Search for the cell housing the specified text and yield its [X, Y] center coordinate. 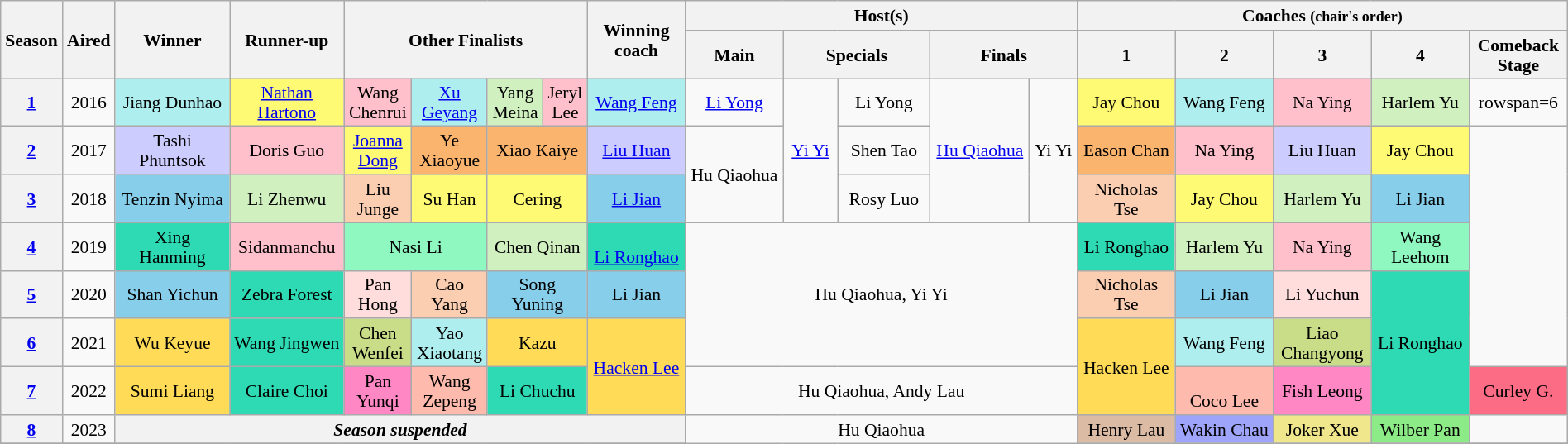
Wang Chenrui [378, 103]
Wu Keyue [172, 343]
Chen Wenfei [378, 343]
rowspan=6 [1518, 103]
Rosy Luo [884, 198]
Finals [1004, 55]
Doris Guo [287, 150]
Wilber Pan [1420, 429]
Tashi Phuntsok [172, 150]
Song Yuning [538, 294]
Shen Tao [884, 150]
Su Han [450, 198]
Xu Geyang [450, 103]
2022 [88, 391]
Jeryl Lee [566, 103]
Yang Meina [514, 103]
Pan Yunqi [378, 391]
Curley G. [1518, 391]
Wang Leehom [1420, 246]
Liao Changyong [1322, 343]
2016 [88, 103]
Host(s) [882, 16]
Fish Leong [1322, 391]
Jiang Dunhao [172, 103]
2020 [88, 294]
5 [31, 294]
Li Chuchu [538, 391]
Yao Xiaotang [450, 343]
Nasi Li [415, 246]
Hu Qiaohua, Yi Yi [882, 294]
7 [31, 391]
Henry Lau [1126, 429]
Pan Hong [378, 294]
Specials [857, 55]
2021 [88, 343]
Ye Xiaoyue [450, 150]
Season [31, 40]
Coco Lee [1224, 391]
Li Zhenwu [287, 198]
Hu Qiaohua, Andy Lau [882, 391]
Xiao Kaiye [538, 150]
Zebra Forest [287, 294]
Coaches (chair's order) [1323, 16]
Comeback Stage [1518, 55]
Winner [172, 40]
2017 [88, 150]
Other Finalists [466, 40]
Eason Chan [1126, 150]
Joker Xue [1322, 429]
Sumi Liang [172, 391]
Season suspended [400, 429]
Li Yuchun [1322, 294]
Chen Qinan [538, 246]
8 [31, 429]
2018 [88, 198]
Xing Hanming [172, 246]
Main [734, 55]
Nathan Hartono [287, 103]
Winning coach [636, 40]
Tenzin Nyima [172, 198]
Wang Jingwen [287, 343]
Shan Yichun [172, 294]
Cao Yang [450, 294]
Kazu [538, 343]
Wang Zepeng [450, 391]
Wakin Chau [1224, 429]
2019 [88, 246]
Runner-up [287, 40]
Liu Junge [378, 198]
Aired [88, 40]
Joanna Dong [378, 150]
6 [31, 343]
Claire Choi [287, 391]
Sidanmanchu [287, 246]
2023 [88, 429]
Cering [538, 198]
